Return the (x, y) coordinate for the center point of the cell that contains the specified text.  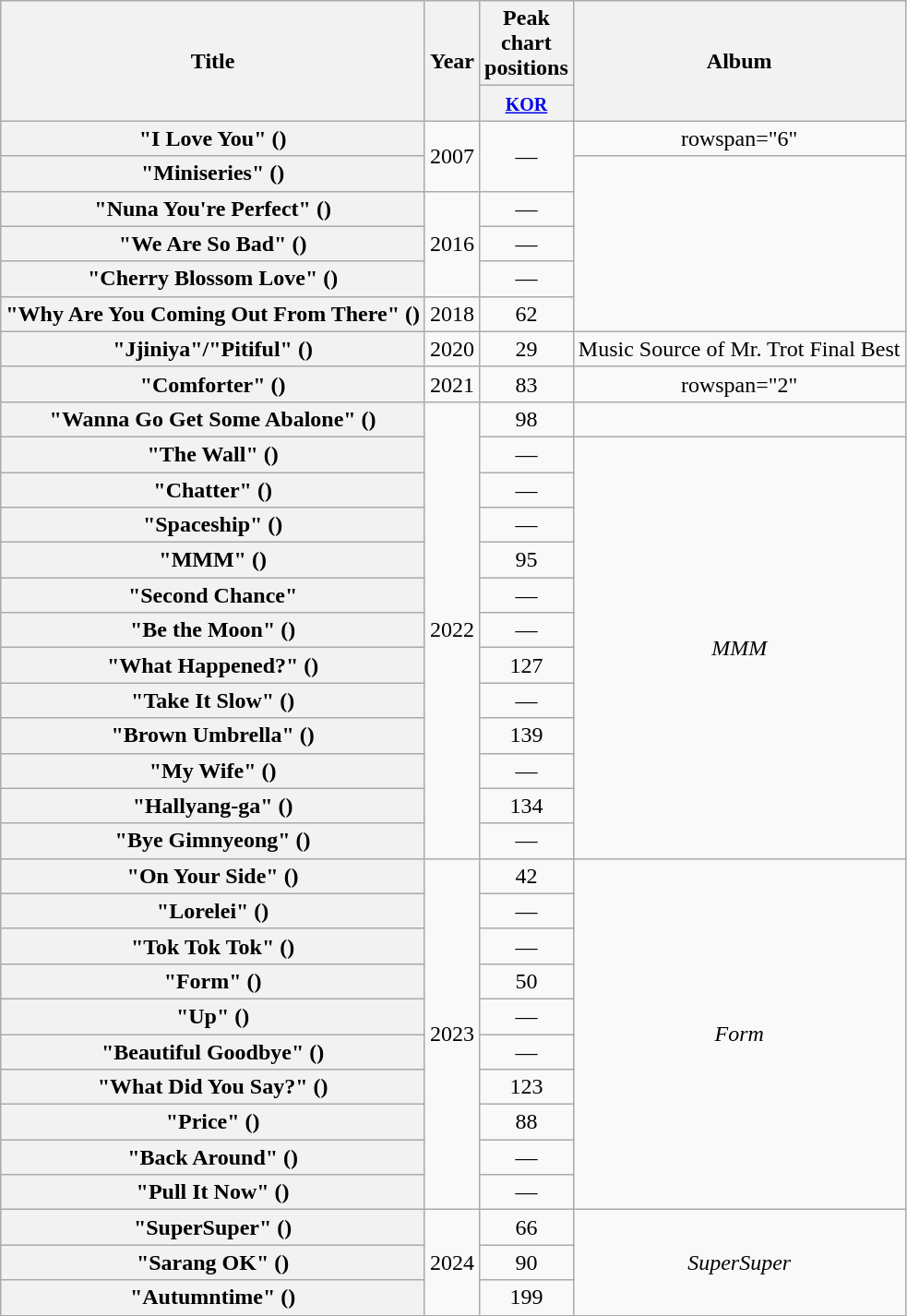
"Take It Slow" () (213, 700)
Title (213, 61)
"MMM" () (213, 560)
2021 (452, 384)
42 (527, 876)
Music Source of Mr. Trot Final Best (739, 349)
139 (527, 736)
134 (527, 806)
2016 (452, 244)
"Beautiful Goodbye" () (213, 1051)
Form (739, 1034)
"On Your Side" () (213, 876)
50 (527, 981)
KOR (527, 103)
"Form" () (213, 981)
"Nuna You're Perfect" () (213, 209)
rowspan="6" (739, 138)
123 (527, 1087)
2007 (452, 156)
rowspan="2" (739, 384)
62 (527, 314)
"Miniseries" () (213, 173)
"What Happened?" () (213, 665)
"Tok Tok Tok" () (213, 946)
"Jjiniya"/"Pitiful" () (213, 349)
MMM (739, 648)
"Second Chance" (213, 595)
2020 (452, 349)
"Autumntime" () (213, 1298)
Peak chart positions (527, 43)
"Chatter" () (213, 490)
Album (739, 61)
"We Are So Bad" () (213, 244)
"Hallyang-ga" () (213, 806)
"Why Are You Coming Out From There" () (213, 314)
83 (527, 384)
90 (527, 1262)
"Pull It Now" () (213, 1192)
127 (527, 665)
Year (452, 61)
29 (527, 349)
"Up" () (213, 1016)
"My Wife" () (213, 771)
2023 (452, 1034)
"Be the Moon" () (213, 630)
98 (527, 419)
199 (527, 1298)
95 (527, 560)
"Comforter" () (213, 384)
SuperSuper (739, 1262)
"The Wall" () (213, 454)
"What Did You Say?" () (213, 1087)
88 (527, 1122)
"Cherry Blossom Love" () (213, 279)
"Sarang OK" () (213, 1262)
"Wanna Go Get Some Abalone" () (213, 419)
"Spaceship" () (213, 525)
"Price" () (213, 1122)
2024 (452, 1262)
"SuperSuper" () (213, 1227)
"Bye Gimnyeong" () (213, 841)
"Back Around" () (213, 1157)
"Lorelei" () (213, 911)
2022 (452, 629)
"I Love You" () (213, 138)
"Brown Umbrella" () (213, 736)
66 (527, 1227)
2018 (452, 314)
